Provide the (x, y) coordinate of the cell's center where the given text is located.  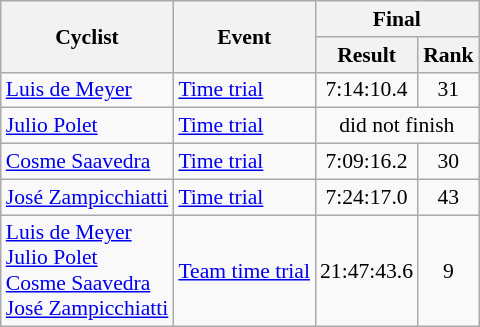
Julio Polet (88, 126)
did not finish (397, 126)
Result (366, 55)
Cosme Saavedra (88, 162)
Team time trial (244, 271)
31 (448, 90)
7:24:17.0 (366, 197)
Rank (448, 55)
9 (448, 271)
José Zampicchiatti (88, 197)
Event (244, 36)
7:14:10.4 (366, 90)
Luis de Meyer (88, 90)
43 (448, 197)
Luis de Meyer Julio Polet Cosme Saavedra José Zampicchiatti (88, 271)
7:09:16.2 (366, 162)
Final (397, 19)
Cyclist (88, 36)
21:47:43.6 (366, 271)
30 (448, 162)
